Output the (x, y) coordinate of the center of the cell containing the given text.  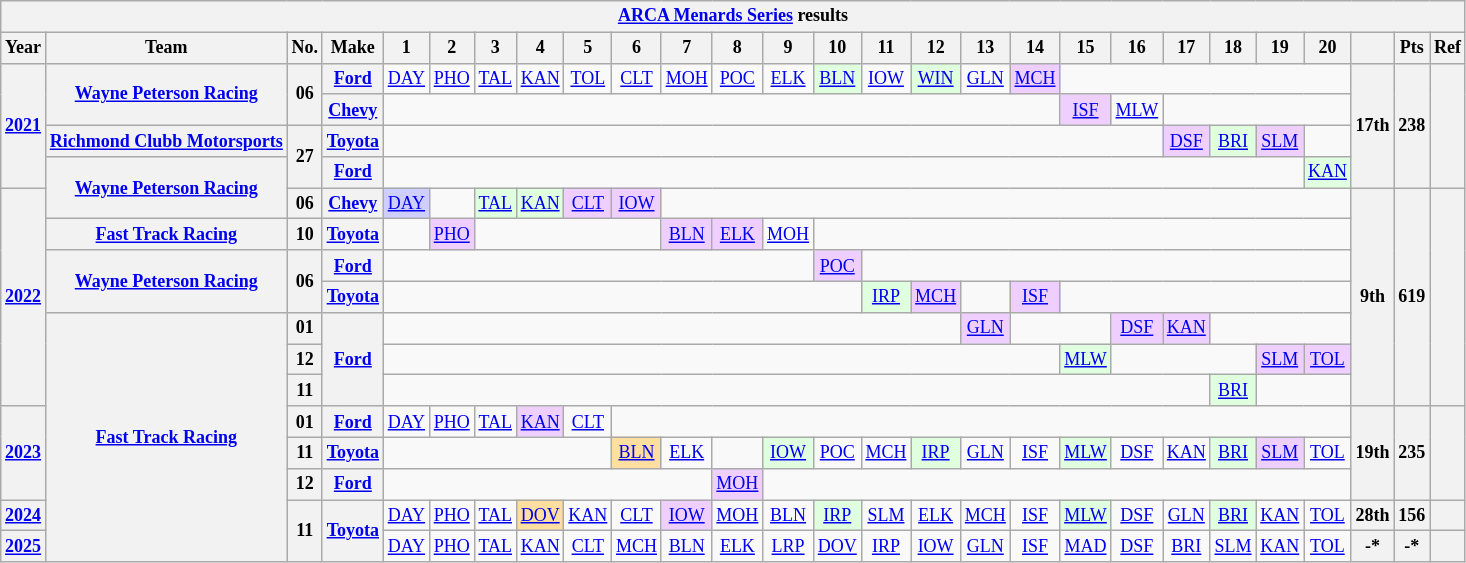
17 (1186, 48)
1 (406, 48)
17th (1372, 126)
2024 (24, 516)
6 (637, 48)
15 (1086, 48)
18 (1233, 48)
ARCA Menards Series results (733, 16)
2023 (24, 453)
WIN (936, 78)
20 (1328, 48)
2025 (24, 546)
MAD (1086, 546)
2021 (24, 126)
9th (1372, 297)
19th (1372, 453)
27 (304, 156)
8 (738, 48)
2022 (24, 297)
19 (1280, 48)
No. (304, 48)
238 (1412, 126)
3 (495, 48)
7 (686, 48)
5 (588, 48)
Make (352, 48)
235 (1412, 453)
LRP (788, 546)
14 (1035, 48)
28th (1372, 516)
Team (166, 48)
Ref (1448, 48)
156 (1412, 516)
9 (788, 48)
2 (452, 48)
Richmond Clubb Motorsports (166, 140)
Pts (1412, 48)
16 (1136, 48)
13 (985, 48)
Year (24, 48)
619 (1412, 297)
4 (540, 48)
